Search for the cell housing the specified text and yield its [x, y] center coordinate. 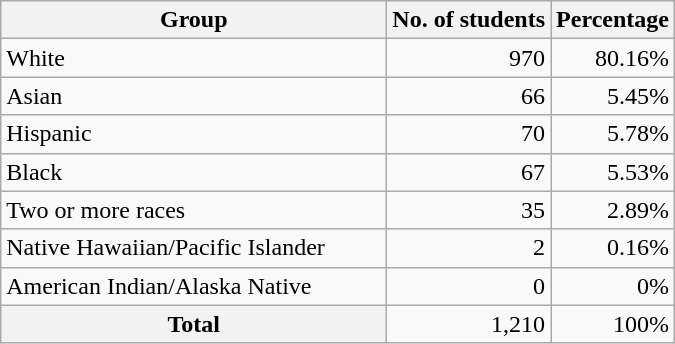
5.45% [613, 96]
67 [469, 172]
White [194, 58]
No. of students [469, 20]
Total [194, 324]
0 [469, 286]
100% [613, 324]
Asian [194, 96]
Hispanic [194, 134]
970 [469, 58]
2 [469, 248]
70 [469, 134]
66 [469, 96]
5.53% [613, 172]
1,210 [469, 324]
0% [613, 286]
Group [194, 20]
Native Hawaiian/Pacific Islander [194, 248]
American Indian/Alaska Native [194, 286]
80.16% [613, 58]
0.16% [613, 248]
35 [469, 210]
Two or more races [194, 210]
Percentage [613, 20]
2.89% [613, 210]
5.78% [613, 134]
Black [194, 172]
